From the cell containing the given text, extract its center point as (x, y) coordinate. 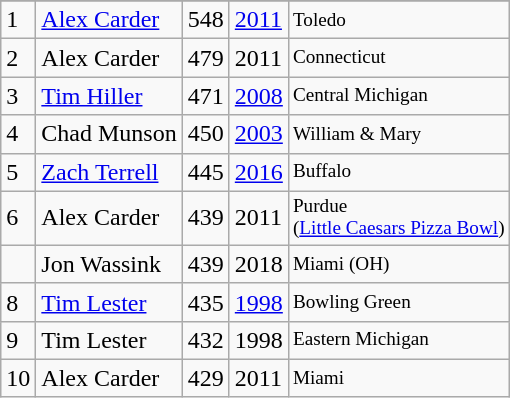
5 (18, 172)
1 (18, 20)
Tim Hiller (109, 96)
2003 (258, 134)
4 (18, 134)
Miami (398, 378)
2018 (258, 264)
471 (206, 96)
8 (18, 302)
6 (18, 218)
William & Mary (398, 134)
Purdue(Little Caesars Pizza Bowl) (398, 218)
Connecticut (398, 58)
3 (18, 96)
Toledo (398, 20)
10 (18, 378)
2 (18, 58)
435 (206, 302)
Jon Wassink (109, 264)
548 (206, 20)
9 (18, 340)
Zach Terrell (109, 172)
Central Michigan (398, 96)
432 (206, 340)
429 (206, 378)
Chad Munson (109, 134)
Buffalo (398, 172)
445 (206, 172)
479 (206, 58)
2016 (258, 172)
Miami (OH) (398, 264)
2008 (258, 96)
Bowling Green (398, 302)
Eastern Michigan (398, 340)
450 (206, 134)
